Find where the given text appears and provide that cell's center as [x, y] coordinate. 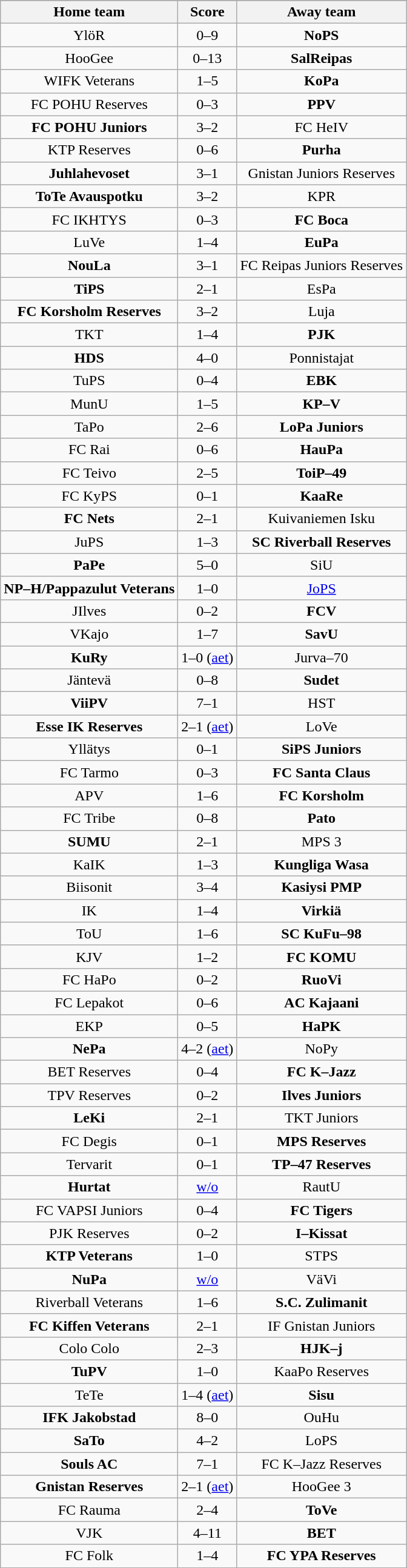
LuVe [90, 242]
RuoVi [322, 980]
2–6 [207, 427]
Gnistan Reserves [90, 1487]
Juhlahevoset [90, 173]
LeKi [90, 1118]
SavU [322, 634]
Score [207, 12]
1–0 (aet) [207, 657]
1–4 (aet) [207, 1394]
APV [90, 796]
FC Folk [90, 1556]
IFK Jakobstad [90, 1418]
HJK–j [322, 1348]
Sisu [322, 1394]
Sudet [322, 680]
FC POHU Reserves [90, 104]
PJK Reserves [90, 1233]
ToVe [322, 1510]
KJV [90, 957]
TuPS [90, 381]
FC VAPSI Juniors [90, 1210]
NePa [90, 1049]
TPV Reserves [90, 1095]
ToTe Avauspotku [90, 196]
VJK [90, 1533]
FC KyPS [90, 496]
SUMU [90, 842]
EBK [322, 381]
HaPK [322, 1026]
Esse IK Reserves [90, 726]
WIFK Veterans [90, 81]
EsPa [322, 289]
TaPo [90, 427]
FC Tarmo [90, 772]
NoPS [322, 35]
Riverball Veterans [90, 1302]
JIlves [90, 611]
PJK [322, 335]
Luja [322, 312]
I–Kissat [322, 1233]
Jäntevä [90, 680]
FC HeIV [322, 127]
FC Lepakot [90, 1003]
TiPS [90, 289]
VäVi [322, 1279]
Souls AC [90, 1464]
JoPS [322, 588]
EKP [90, 1026]
HooGee 3 [322, 1487]
HooGee [90, 58]
FC Tigers [322, 1210]
HST [322, 703]
SC KuFu–98 [322, 934]
ViiPV [90, 703]
SC Riverball Reserves [322, 542]
RautU [322, 1187]
2–3 [207, 1348]
FC YPA Reserves [322, 1556]
VKajo [90, 634]
KTP Reserves [90, 150]
Purha [322, 150]
MunU [90, 404]
Yllätys [90, 749]
TP–47 Reserves [322, 1164]
KaaPo Reserves [322, 1371]
0–5 [207, 1026]
FC Nets [90, 519]
Away team [322, 12]
KP–V [322, 404]
FC Reipas Juniors Reserves [322, 265]
4–11 [207, 1533]
KTP Veterans [90, 1256]
S.C. Zulimanit [322, 1302]
FC Teivo [90, 473]
Gnistan Juniors Reserves [322, 173]
2–5 [207, 473]
JuPS [90, 542]
4–2 (aet) [207, 1049]
1–7 [207, 634]
0–13 [207, 58]
FC K–Jazz Reserves [322, 1464]
SalReipas [322, 58]
Biisonit [90, 888]
LoPS [322, 1441]
SiPS Juniors [322, 749]
KoPa [322, 81]
FC Rai [90, 450]
MPS 3 [322, 842]
FC POHU Juniors [90, 127]
HDS [90, 358]
4–2 [207, 1441]
Tervarit [90, 1164]
YlöR [90, 35]
FC Korsholm Reserves [90, 312]
SiU [322, 565]
IF Gnistan Juniors [322, 1325]
KPR [322, 196]
Hurtat [90, 1187]
KaaRe [322, 496]
FC K–Jazz [322, 1072]
Ponnistajat [322, 358]
Ilves Juniors [322, 1095]
PaPe [90, 565]
FC Tribe [90, 819]
ToiP–49 [322, 473]
Kungliga Wasa [322, 865]
FC Boca [322, 219]
Virkiä [322, 911]
FC Kiffen Veterans [90, 1325]
NuPa [90, 1279]
FC HaPo [90, 980]
FC Degis [90, 1141]
TKT Juniors [322, 1118]
FC Korsholm [322, 796]
FC Rauma [90, 1510]
8–0 [207, 1418]
BET [322, 1533]
TKT [90, 335]
BET Reserves [90, 1072]
FC KOMU [322, 957]
TeTe [90, 1394]
KaIK [90, 865]
STPS [322, 1256]
PPV [322, 104]
KuRy [90, 657]
2–4 [207, 1510]
LoVe [322, 726]
FCV [322, 611]
LoPa Juniors [322, 427]
ToU [90, 934]
MPS Reserves [322, 1141]
Colo Colo [90, 1348]
TuPV [90, 1371]
OuHu [322, 1418]
SaTo [90, 1441]
Home team [90, 12]
HauPa [322, 450]
Jurva–70 [322, 657]
FC IKHTYS [90, 219]
1–2 [207, 957]
FC Santa Claus [322, 772]
3–4 [207, 888]
0–9 [207, 35]
NP–H/Pappazulut Veterans [90, 588]
EuPa [322, 242]
NouLa [90, 265]
4–0 [207, 358]
5–0 [207, 565]
AC Kajaani [322, 1003]
IK [90, 911]
Kasiysi PMP [322, 888]
Pato [322, 819]
NoPy [322, 1049]
Kuivaniemen Isku [322, 519]
